Scan for the cell matching the given text and deliver its [x, y] coordinate at center. 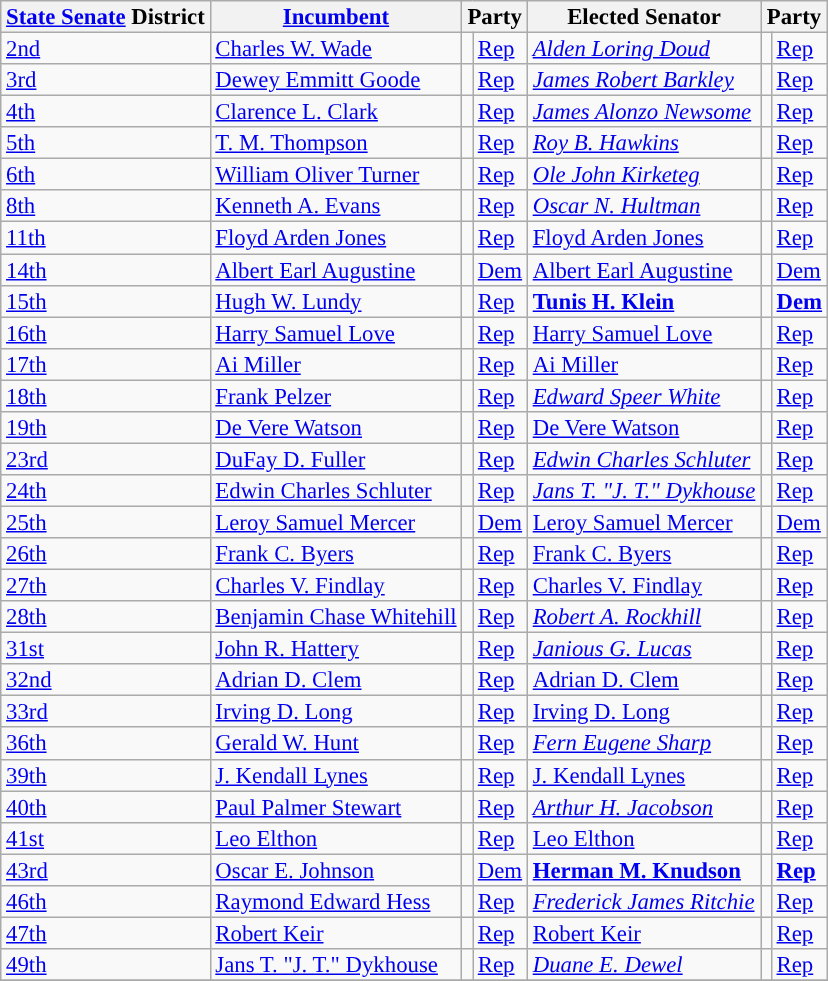
Robert A. Rockhill [644, 617]
36th [106, 744]
James Alonzo Newsome [644, 112]
39th [106, 775]
William Oliver Turner [336, 175]
11th [106, 238]
49th [106, 965]
46th [106, 902]
24th [106, 491]
Ole John Kirketeg [644, 175]
3rd [106, 80]
4th [106, 112]
32nd [106, 680]
17th [106, 364]
Oscar N. Hultman [644, 206]
Kenneth A. Evans [336, 206]
18th [106, 396]
14th [106, 270]
DuFay D. Fuller [336, 459]
23rd [106, 459]
Alden Loring Doud [644, 49]
T. M. Thompson [336, 143]
Tunis H. Klein [644, 301]
Hugh W. Lundy [336, 301]
Fern Eugene Sharp [644, 744]
28th [106, 617]
John R. Hattery [336, 649]
31st [106, 649]
Frank Pelzer [336, 396]
5th [106, 143]
41st [106, 838]
Gerald W. Hunt [336, 744]
15th [106, 301]
Herman M. Knudson [644, 870]
Dewey Emmitt Goode [336, 80]
Duane E. Dewel [644, 965]
Oscar E. Johnson [336, 870]
Clarence L. Clark [336, 112]
6th [106, 175]
Paul Palmer Stewart [336, 807]
Benjamin Chase Whitehill [336, 617]
Arthur H. Jacobson [644, 807]
Incumbent [336, 17]
16th [106, 333]
Janious G. Lucas [644, 649]
2nd [106, 49]
Elected Senator [644, 17]
25th [106, 522]
26th [106, 554]
27th [106, 586]
Edward Speer White [644, 396]
40th [106, 807]
33rd [106, 712]
James Robert Barkley [644, 80]
State Senate District [106, 17]
43rd [106, 870]
Roy B. Hawkins [644, 143]
19th [106, 428]
47th [106, 933]
8th [106, 206]
Charles W. Wade [336, 49]
Frederick James Ritchie [644, 902]
Raymond Edward Hess [336, 902]
